Determine the (X, Y) coordinate at the center of the cell enclosing the given text.  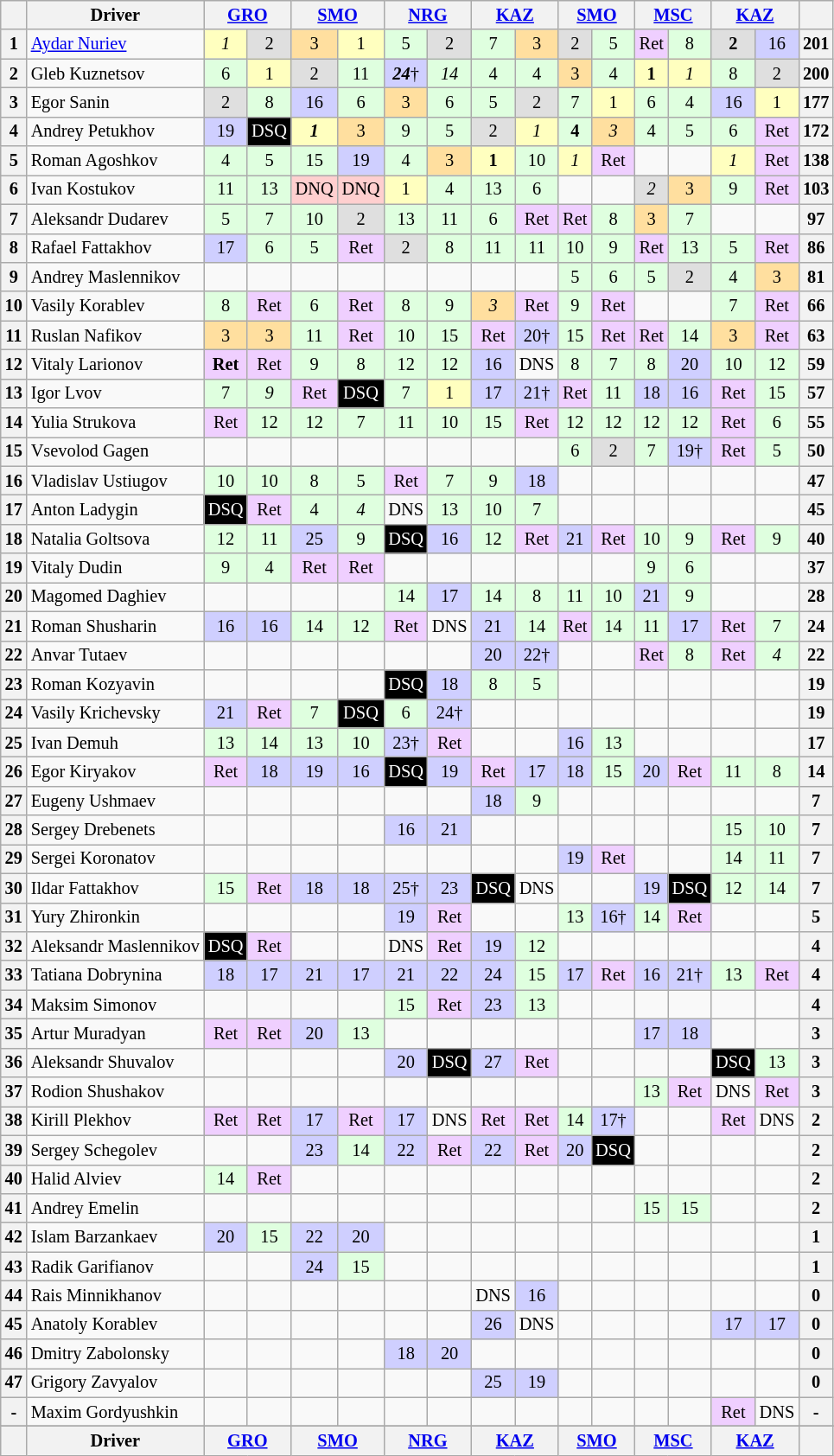
66 (816, 306)
34 (14, 1005)
Anvar Tutaev (116, 655)
Halid Alviev (116, 1179)
38 (14, 1121)
41 (14, 1208)
Aleksandr Dudarev (116, 219)
20† (537, 335)
Vladislav Ustiugov (116, 481)
29 (14, 859)
138 (816, 161)
30 (14, 888)
Sergey Drebenets (116, 830)
Maksim Simonov (116, 1005)
Roman Agoshkov (116, 161)
59 (816, 364)
46 (14, 1354)
Igor Lvov (116, 393)
Yulia Strukova (116, 423)
172 (816, 131)
Aleksandr Shuvalov (116, 1063)
Eugeny Ushmaev (116, 801)
Grigory Zavyalov (116, 1383)
Ivan Kostukov (116, 189)
Dmitry Zabolonsky (116, 1354)
39 (14, 1150)
Egor Kiryakov (116, 771)
23† (405, 743)
Maxim Gordyushkin (116, 1412)
42 (14, 1237)
Vitaly Dudin (116, 568)
35 (14, 1033)
177 (816, 102)
Roman Shusharin (116, 626)
32 (14, 946)
Aydar Nuriev (116, 44)
31 (14, 917)
Andrey Petukhov (116, 131)
36 (14, 1063)
Rafael Fattakhov (116, 248)
63 (816, 335)
Tatiana Dobrynina (116, 975)
22† (537, 655)
57 (816, 393)
Radik Garifianov (116, 1267)
Andrey Emelin (116, 1208)
Roman Kozyavin (116, 684)
17† (613, 1121)
Magomed Daghiev (116, 597)
33 (14, 975)
Islam Barzankaev (116, 1237)
Rais Minnikhanov (116, 1295)
Anatoly Korablev (116, 1325)
Artur Muradyan (116, 1033)
200 (816, 73)
Andrey Maslennikov (116, 277)
16† (613, 917)
103 (816, 189)
Ruslan Nafikov (116, 335)
Yury Zhironkin (116, 917)
Kirill Plekhov (116, 1121)
Sergey Schegolev (116, 1150)
Ivan Demuh (116, 743)
Rodion Shushakov (116, 1092)
Vsevolod Gagen (116, 451)
Vasily Korablev (116, 306)
25† (405, 888)
Vasily Krichevsky (116, 713)
55 (816, 423)
44 (14, 1295)
50 (816, 451)
Ildar Fattakhov (116, 888)
Gleb Kuznetsov (116, 73)
Aleksandr Maslennikov (116, 946)
Sergei Koronatov (116, 859)
19† (690, 451)
Natalia Goltsova (116, 539)
Vitaly Larionov (116, 364)
43 (14, 1267)
97 (816, 219)
86 (816, 248)
Egor Sanin (116, 102)
201 (816, 44)
81 (816, 277)
Anton Ladygin (116, 509)
